Provide the (X, Y) coordinate of the cell's center where the given text is located.  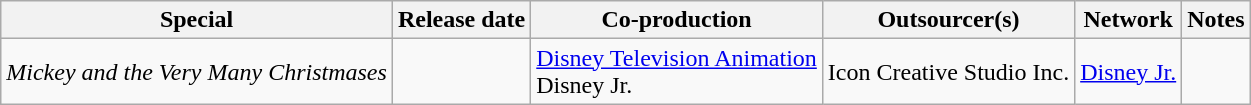
Release date (461, 20)
Notes (1216, 20)
Special (197, 20)
Network (1128, 20)
Disney Television AnimationDisney Jr. (677, 72)
Disney Jr. (1128, 72)
Co-production (677, 20)
Outsourcer(s) (948, 20)
Mickey and the Very Many Christmases (197, 72)
Icon Creative Studio Inc. (948, 72)
